Detect which cell encompasses the target text, then output its [x, y] center coordinate. 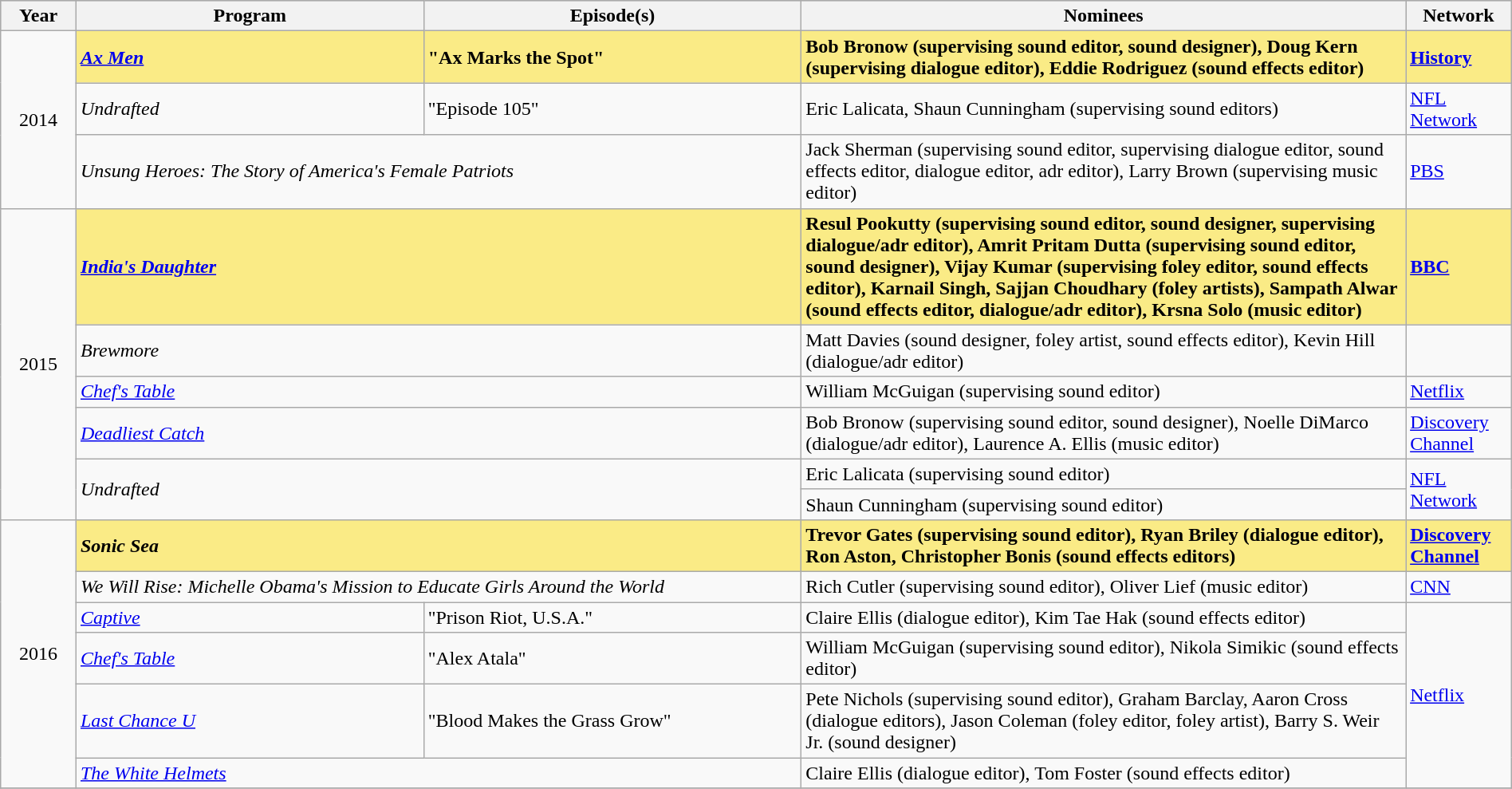
Last Chance U [250, 721]
Claire Ellis (dialogue editor), Tom Foster (sound effects editor) [1104, 773]
Network [1459, 16]
2015 [38, 364]
"Prison Riot, U.S.A." [612, 617]
Sonic Sea [439, 546]
2016 [38, 653]
Bob Bronow (supervising sound editor, sound designer), Noelle DiMarco (dialogue/adr editor), Laurence A. Ellis (music editor) [1104, 432]
PBS [1459, 172]
2014 [38, 120]
CNN [1459, 586]
BBC [1459, 266]
Ax Men [250, 57]
Deadliest Catch [439, 432]
"Ax Marks the Spot" [612, 57]
Unsung Heroes: The Story of America's Female Patriots [439, 172]
We Will Rise: Michelle Obama's Mission to Educate Girls Around the World [439, 586]
Nominees [1104, 16]
Shaun Cunningham (supervising sound editor) [1104, 504]
William McGuigan (supervising sound editor), Nikola Simikic (sound effects editor) [1104, 659]
Episode(s) [612, 16]
Captive [250, 617]
History [1459, 57]
Trevor Gates (supervising sound editor), Ryan Briley (dialogue editor), Ron Aston, Christopher Bonis (sound effects editors) [1104, 546]
The White Helmets [439, 773]
India's Daughter [439, 266]
"Blood Makes the Grass Grow" [612, 721]
Matt Davies (sound designer, foley artist, sound effects editor), Kevin Hill (dialogue/adr editor) [1104, 351]
Eric Lalicata (supervising sound editor) [1104, 474]
Year [38, 16]
Bob Bronow (supervising sound editor, sound designer), Doug Kern (supervising dialogue editor), Eddie Rodriguez (sound effects editor) [1104, 57]
Claire Ellis (dialogue editor), Kim Tae Hak (sound effects editor) [1104, 617]
Program [250, 16]
Rich Cutler (supervising sound editor), Oliver Lief (music editor) [1104, 586]
Brewmore [439, 351]
Eric Lalicata, Shaun Cunningham (supervising sound editors) [1104, 108]
William McGuigan (supervising sound editor) [1104, 392]
"Alex Atala" [612, 659]
"Episode 105" [612, 108]
